Provide the [X, Y] coordinate of the cell's center where the given text is located.  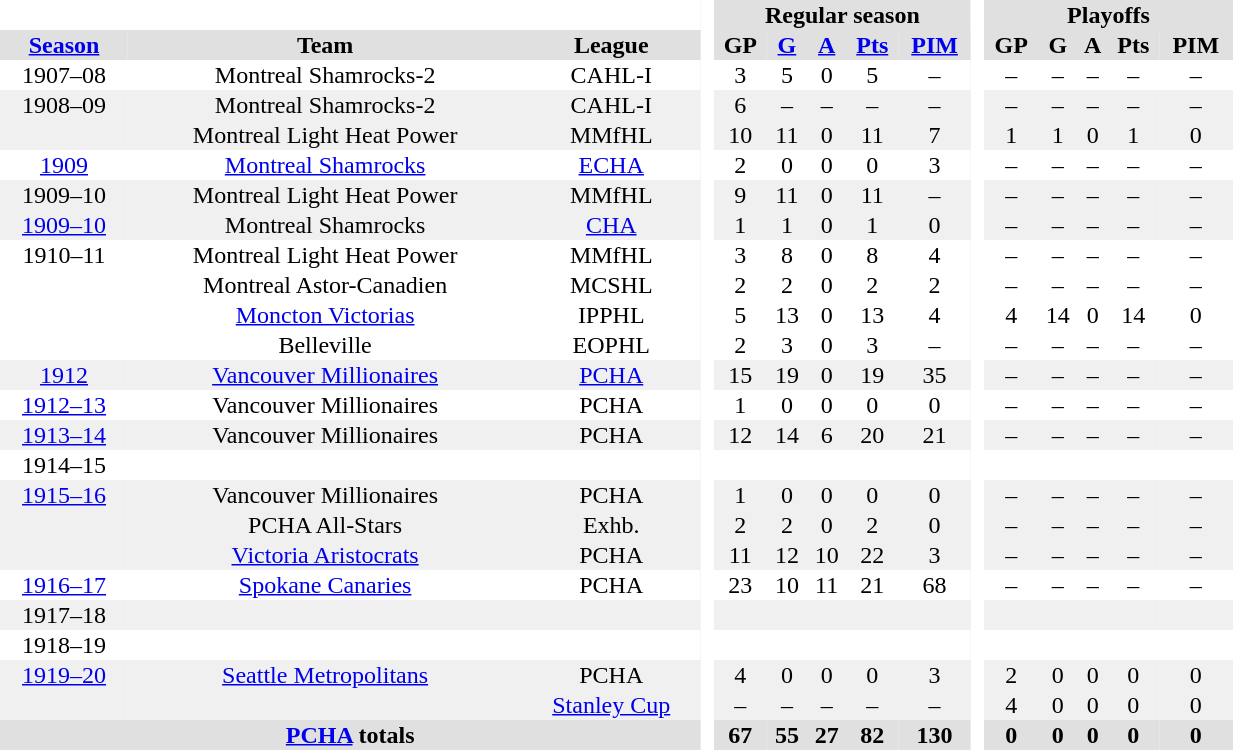
Stanley Cup [611, 705]
Montreal Astor-Canadien [325, 285]
Season [64, 45]
1917–18 [64, 615]
Seattle Metropolitans [325, 675]
League [611, 45]
55 [787, 735]
1914–15 [64, 465]
EOPHL [611, 345]
Regular season [843, 15]
27 [827, 735]
9 [740, 195]
Playoffs [1108, 15]
1918–19 [64, 645]
1915–16 [64, 495]
35 [934, 375]
1907–08 [64, 75]
22 [873, 555]
1919–20 [64, 675]
ECHA [611, 165]
1910–11 [64, 255]
PCHA totals [350, 735]
82 [873, 735]
IPPHL [611, 315]
7 [934, 135]
1908–09 [64, 105]
Team [325, 45]
Spokane Canaries [325, 585]
1909 [64, 165]
1913–14 [64, 435]
1916–17 [64, 585]
Belleville [325, 345]
1912–13 [64, 405]
68 [934, 585]
1912 [64, 375]
130 [934, 735]
23 [740, 585]
67 [740, 735]
CHA [611, 225]
MCSHL [611, 285]
PCHA All-Stars [325, 525]
Victoria Aristocrats [325, 555]
Exhb. [611, 525]
20 [873, 435]
15 [740, 375]
Moncton Victorias [325, 315]
